Search for the cell housing the specified text and yield its (X, Y) center coordinate. 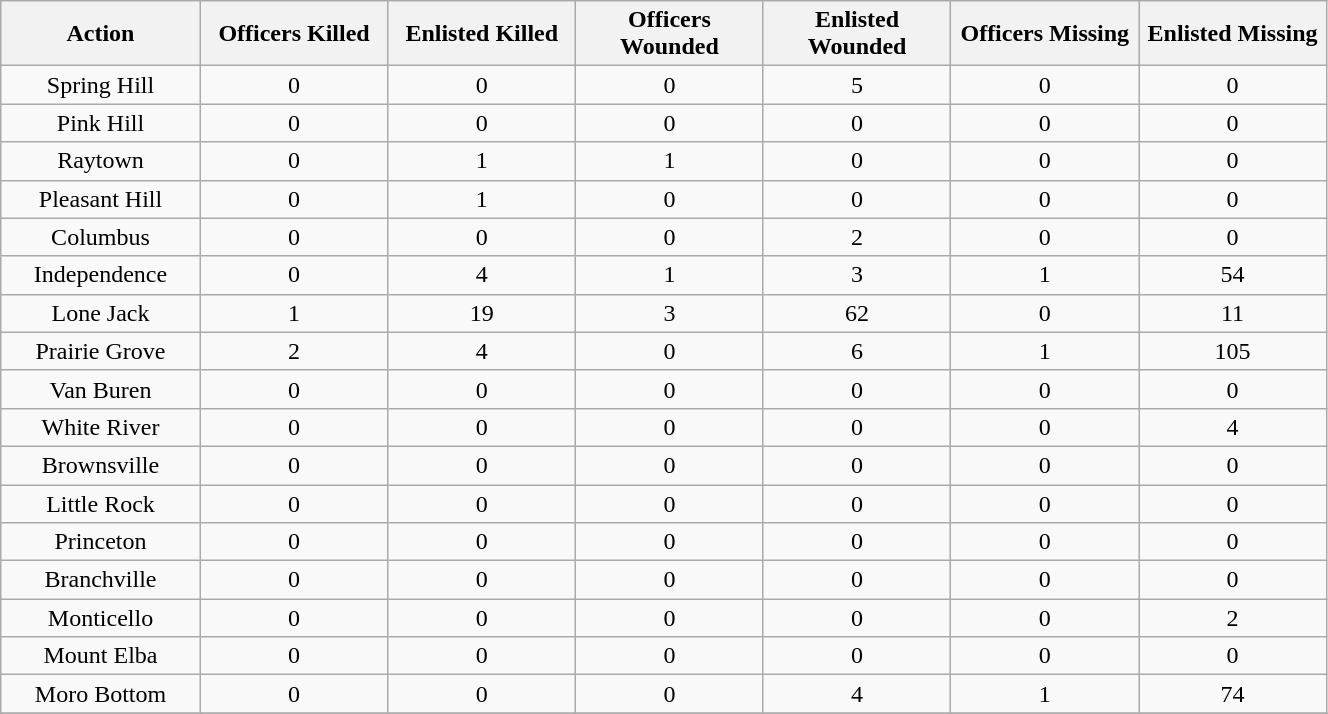
105 (1233, 351)
Officers Missing (1045, 34)
Princeton (100, 542)
Van Buren (100, 389)
Enlisted Missing (1233, 34)
6 (857, 351)
5 (857, 85)
White River (100, 427)
Little Rock (100, 503)
Prairie Grove (100, 351)
Raytown (100, 161)
Enlisted Killed (482, 34)
Moro Bottom (100, 694)
Pink Hill (100, 123)
Independence (100, 275)
Spring Hill (100, 85)
Mount Elba (100, 656)
Officers Killed (294, 34)
Officers Wounded (670, 34)
11 (1233, 313)
Enlisted Wounded (857, 34)
Brownsville (100, 465)
19 (482, 313)
Pleasant Hill (100, 199)
Branchville (100, 580)
Action (100, 34)
Columbus (100, 237)
Lone Jack (100, 313)
Monticello (100, 618)
74 (1233, 694)
54 (1233, 275)
62 (857, 313)
